Identify which cell holds the provided text, then report its (x, y) central coordinate. 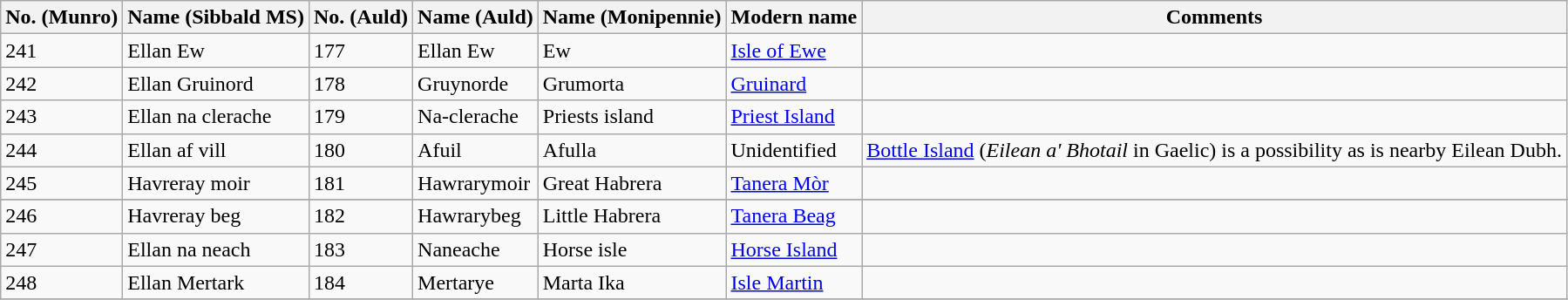
Little Habrera (632, 216)
Horse Island (794, 249)
No. (Auld) (361, 17)
243 (62, 117)
Grumorta (632, 84)
Great Habrera (632, 183)
Marta Ika (632, 283)
Mertarye (476, 283)
178 (361, 84)
Comments (1215, 17)
Priests island (632, 117)
Tanera Beag (794, 216)
245 (62, 183)
182 (361, 216)
Isle of Ewe (794, 51)
183 (361, 249)
248 (62, 283)
Isle Martin (794, 283)
184 (361, 283)
Hawrarybeg (476, 216)
Ellan na clerache (216, 117)
Priest Island (794, 117)
177 (361, 51)
Ellan na neach (216, 249)
241 (62, 51)
Havreray moir (216, 183)
Havreray beg (216, 216)
Ellan af vill (216, 150)
Afuil (476, 150)
Horse isle (632, 249)
Gruynorde (476, 84)
181 (361, 183)
Afulla (632, 150)
Ellan Mertark (216, 283)
180 (361, 150)
Naneache (476, 249)
242 (62, 84)
Hawrarymoir (476, 183)
Na-clerache (476, 117)
Ew (632, 51)
Bottle Island (Eilean a' Bhotail in Gaelic) is a possibility as is nearby Eilean Dubh. (1215, 150)
Name (Monipennie) (632, 17)
Name (Auld) (476, 17)
Tanera Mòr (794, 183)
244 (62, 150)
Ellan Gruinord (216, 84)
Modern name (794, 17)
No. (Munro) (62, 17)
Unidentified (794, 150)
247 (62, 249)
Name (Sibbald MS) (216, 17)
246 (62, 216)
Gruinard (794, 84)
179 (361, 117)
